Capture the cell that displays the provided text and extract its (X, Y) central coordinate. 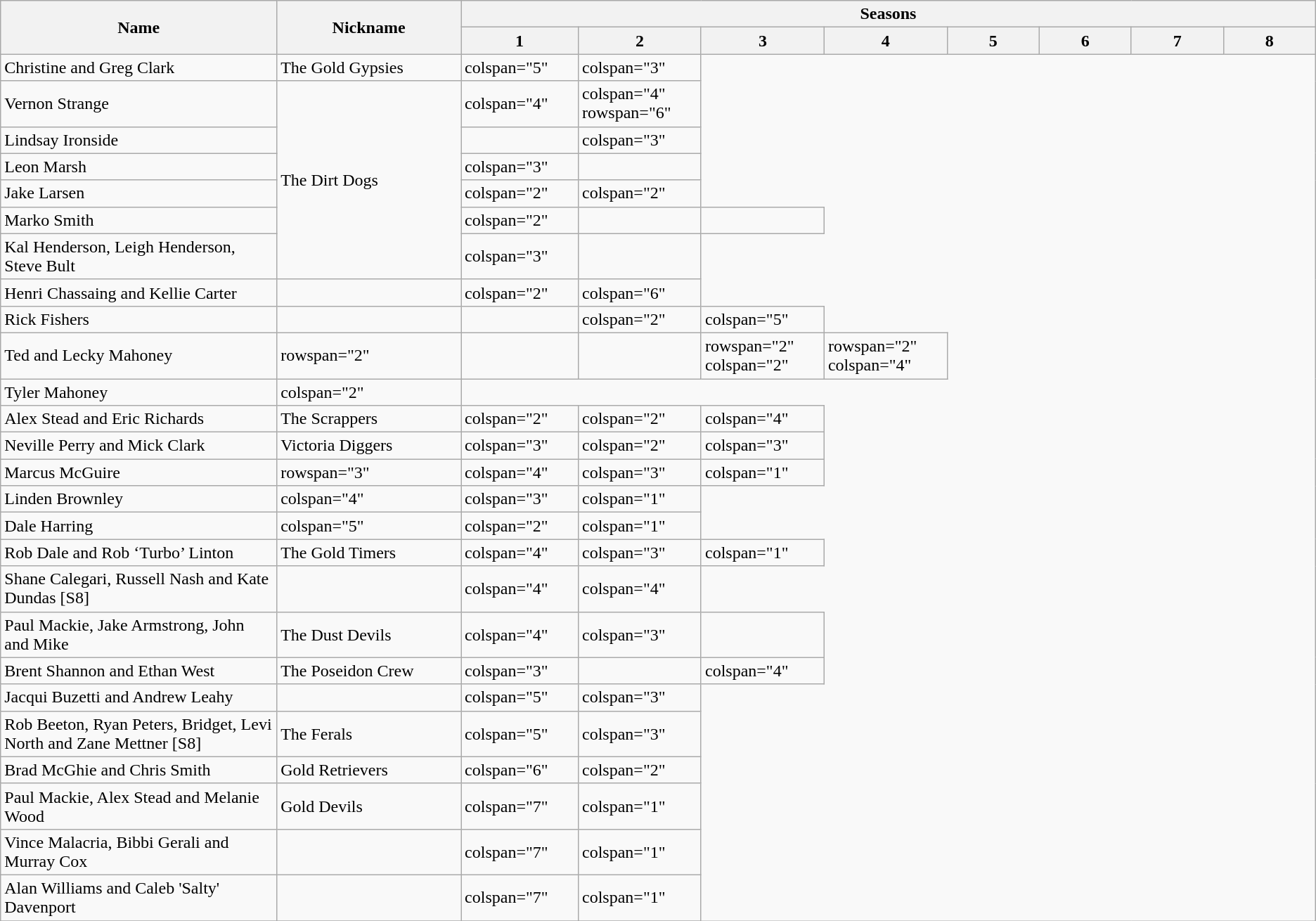
Rob Beeton, Ryan Peters, Bridget, Levi North and Zane Mettner [S8] (139, 734)
rowspan="2" (369, 356)
4 (886, 41)
Tyler Mahoney (139, 392)
5 (993, 41)
The Poseidon Crew (369, 671)
Shane Calegari, Russell Nash and Kate Dundas [S8] (139, 589)
8 (1270, 41)
Alex Stead and Eric Richards (139, 419)
Jake Larsen (139, 193)
Alan Williams and Caleb 'Salty' Davenport (139, 897)
Linden Brownley (139, 499)
1 (520, 41)
rowspan="2" colspan="2" (762, 356)
Brent Shannon and Ethan West (139, 671)
3 (762, 41)
Vernon Strange (139, 104)
Paul Mackie, Alex Stead and Melanie Wood (139, 806)
Gold Devils (369, 806)
The Dirt Dogs (369, 180)
Paul Mackie, Jake Armstrong, John and Mike (139, 634)
Henri Chassaing and Kellie Carter (139, 292)
Rob Dale and Rob ‘Turbo’ Linton (139, 553)
Nickname (369, 27)
Ted and Lecky Mahoney (139, 356)
Victoria Diggers (369, 446)
rowspan="2" colspan="4" (886, 356)
colspan="4" rowspan="6" (640, 104)
The Gold Gypsies (369, 67)
rowspan="3" (369, 472)
2 (640, 41)
Rick Fishers (139, 319)
Jacqui Buzetti and Andrew Leahy (139, 697)
6 (1085, 41)
Neville Perry and Mick Clark (139, 446)
Lindsay Ironside (139, 140)
The Ferals (369, 734)
The Gold Timers (369, 553)
Christine and Greg Clark (139, 67)
Marcus McGuire (139, 472)
Vince Malacria, Bibbi Gerali and Murray Cox (139, 852)
Name (139, 27)
Brad McGhie and Chris Smith (139, 770)
Seasons (889, 14)
7 (1177, 41)
The Dust Devils (369, 634)
Kal Henderson, Leigh Henderson, Steve Bult (139, 256)
The Scrappers (369, 419)
Gold Retrievers (369, 770)
Leon Marsh (139, 167)
Dale Harring (139, 526)
Marko Smith (139, 220)
